Return [x, y] of the center of cell containing provided text 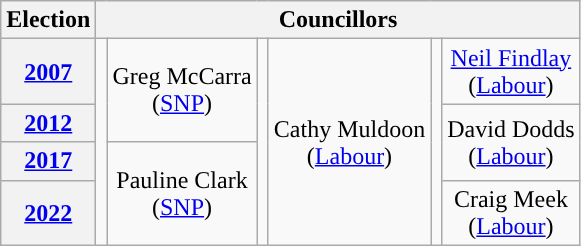
2017 [48, 161]
Councillors [338, 20]
Pauline Clark(SNP) [182, 194]
Neil Findlay(Labour) [511, 72]
Election [48, 20]
David Dodds(Labour) [511, 142]
2022 [48, 212]
Greg McCarra(SNP) [182, 90]
2012 [48, 123]
Craig Meek(Labour) [511, 212]
Cathy Muldoon(Labour) [349, 142]
2007 [48, 72]
